Return the [x, y] coordinate for the center point of the cell that contains the specified text.  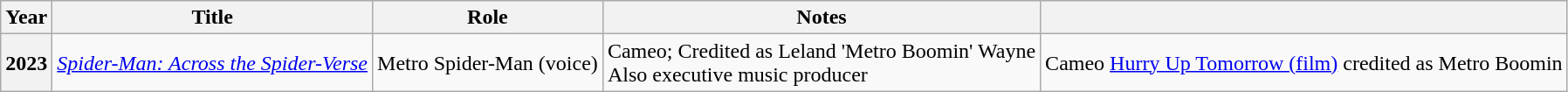
Role [488, 18]
Spider-Man: Across the Spider-Verse [213, 63]
Year [26, 18]
Notes [821, 18]
Cameo; Credited as Leland 'Metro Boomin' WayneAlso executive music producer [821, 63]
2023 [26, 63]
Metro Spider-Man (voice) [488, 63]
Title [213, 18]
Cameo Hurry Up Tomorrow (film) credited as Metro Boomin [1304, 63]
